Find where the given text appears and provide that cell's center as (x, y) coordinate. 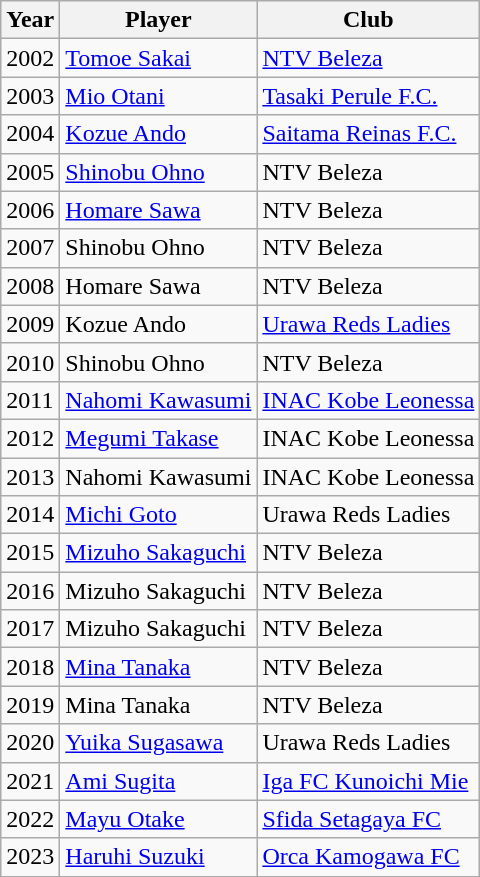
Yuika Sugasawa (158, 743)
2012 (30, 438)
2002 (30, 58)
2014 (30, 515)
2023 (30, 857)
2022 (30, 819)
Sfida Setagaya FC (368, 819)
2016 (30, 591)
2013 (30, 477)
2021 (30, 781)
2007 (30, 248)
Michi Goto (158, 515)
Club (368, 20)
2010 (30, 362)
2018 (30, 667)
2020 (30, 743)
Orca Kamogawa FC (368, 857)
2005 (30, 172)
Iga FC Kunoichi Mie (368, 781)
2017 (30, 629)
Ami Sugita (158, 781)
Mio Otani (158, 96)
Tomoe Sakai (158, 58)
2006 (30, 210)
2015 (30, 553)
Tasaki Perule F.C. (368, 96)
Saitama Reinas F.C. (368, 134)
2011 (30, 400)
2009 (30, 324)
2003 (30, 96)
2004 (30, 134)
2019 (30, 705)
Mayu Otake (158, 819)
Player (158, 20)
Megumi Takase (158, 438)
Year (30, 20)
2008 (30, 286)
Haruhi Suzuki (158, 857)
